Detect which cell encompasses the target text, then output its (X, Y) center coordinate. 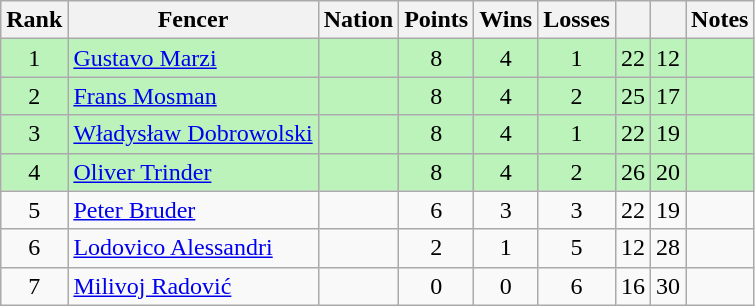
Rank (34, 20)
Notes (720, 20)
Gustavo Marzi (193, 58)
Fencer (193, 20)
Peter Bruder (193, 210)
Frans Mosman (193, 96)
Points (436, 20)
30 (668, 286)
Władysław Dobrowolski (193, 134)
26 (632, 172)
17 (668, 96)
Lodovico Alessandri (193, 248)
25 (632, 96)
16 (632, 286)
Milivoj Radović (193, 286)
Nation (358, 20)
7 (34, 286)
Losses (577, 20)
Oliver Trinder (193, 172)
28 (668, 248)
Wins (506, 20)
20 (668, 172)
